Detect which cell encompasses the target text, then output its [X, Y] center coordinate. 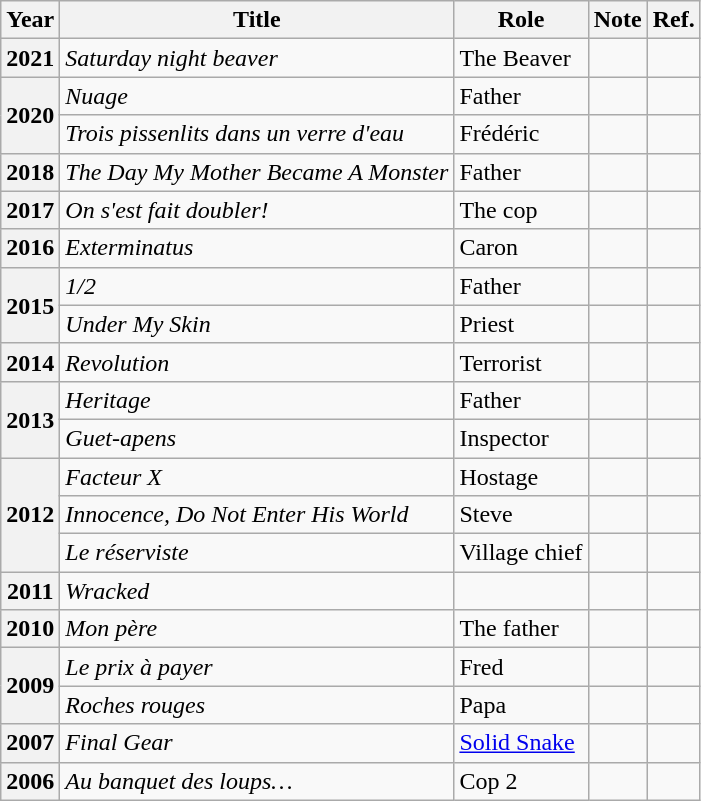
Title [257, 20]
Steve [521, 515]
Wracked [257, 591]
Trois pissenlits dans un verre d'eau [257, 134]
Year [30, 20]
2015 [30, 305]
2021 [30, 58]
The father [521, 629]
The cop [521, 210]
Village chief [521, 553]
Cop 2 [521, 781]
Under My Skin [257, 324]
Note [618, 20]
Exterminatus [257, 248]
2013 [30, 419]
The Beaver [521, 58]
2016 [30, 248]
2010 [30, 629]
Saturday night beaver [257, 58]
2018 [30, 172]
2012 [30, 515]
Caron [521, 248]
1/2 [257, 286]
Guet-apens [257, 438]
2009 [30, 686]
2011 [30, 591]
Roches rouges [257, 705]
Terrorist [521, 362]
Innocence, Do Not Enter His World [257, 515]
Heritage [257, 400]
Facteur X [257, 477]
Fred [521, 667]
Priest [521, 324]
Role [521, 20]
Ref. [674, 20]
Solid Snake [521, 743]
2017 [30, 210]
Final Gear [257, 743]
On s'est fait doubler! [257, 210]
Nuage [257, 96]
Le prix à payer [257, 667]
2014 [30, 362]
Mon père [257, 629]
Au banquet des loups… [257, 781]
The Day My Mother Became A Monster [257, 172]
2020 [30, 115]
Revolution [257, 362]
Le réserviste [257, 553]
2006 [30, 781]
Frédéric [521, 134]
Papa [521, 705]
2007 [30, 743]
Hostage [521, 477]
Inspector [521, 438]
